Pinpoint the cell where the given text exists, returning its [X, Y] midpoint coordinate. 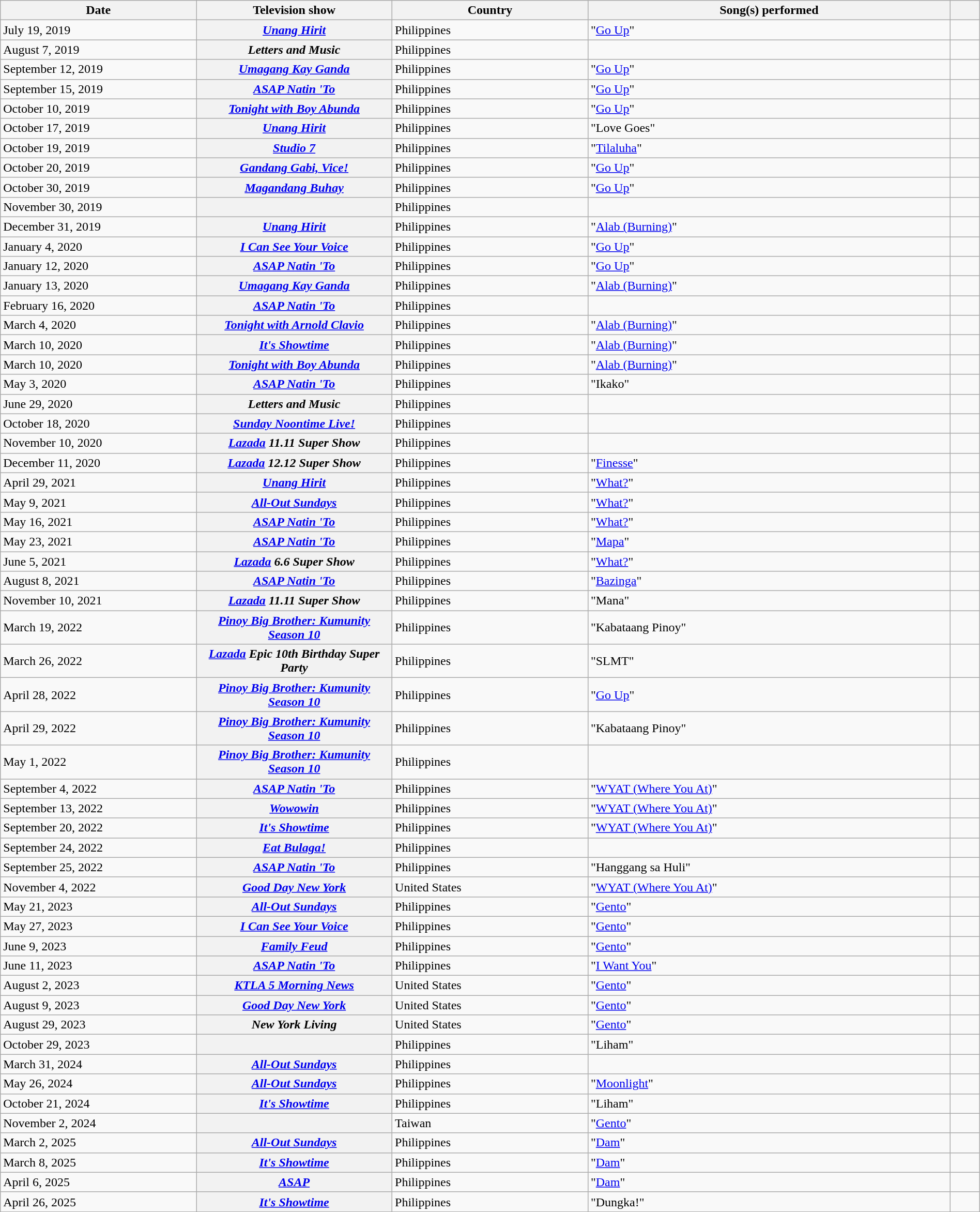
Wowowin [295, 808]
Eat Bulaga! [295, 847]
"Dungka!" [769, 1202]
March 19, 2022 [98, 628]
April 26, 2025 [98, 1202]
May 16, 2021 [98, 522]
Lazada Epic 10th Birthday Super Party [295, 661]
Country [490, 10]
October 20, 2019 [98, 168]
Song(s) performed [769, 10]
September 4, 2022 [98, 789]
"I Want You" [769, 966]
November 2, 2024 [98, 1123]
April 29, 2022 [98, 728]
Sunday Noontime Live! [295, 423]
June 11, 2023 [98, 966]
August 7, 2019 [98, 50]
October 29, 2023 [98, 1044]
"Mana" [769, 601]
April 29, 2021 [98, 482]
January 12, 2020 [98, 266]
"Ikako" [769, 384]
July 19, 2019 [98, 30]
"SLMT" [769, 661]
September 15, 2019 [98, 89]
April 28, 2022 [98, 695]
October 21, 2024 [98, 1103]
October 17, 2019 [98, 128]
New York Living [295, 1025]
October 10, 2019 [98, 109]
May 27, 2023 [98, 926]
"Finesse" [769, 463]
October 19, 2019 [98, 148]
Family Feud [295, 946]
September 25, 2022 [98, 867]
March 31, 2024 [98, 1064]
September 24, 2022 [98, 847]
June 29, 2020 [98, 404]
"Bazinga" [769, 581]
Studio 7 [295, 148]
May 23, 2021 [98, 541]
Date [98, 10]
September 12, 2019 [98, 69]
ASAP [295, 1182]
August 2, 2023 [98, 986]
"Mapa" [769, 541]
May 21, 2023 [98, 906]
September 13, 2022 [98, 808]
October 18, 2020 [98, 423]
"Moonlight" [769, 1084]
March 26, 2022 [98, 661]
Magandang Buhay [295, 187]
Gandang Gabi, Vice! [295, 168]
March 8, 2025 [98, 1162]
KTLA 5 Morning News [295, 986]
November 4, 2022 [98, 887]
"Hanggang sa Huli" [769, 867]
April 6, 2025 [98, 1182]
Lazada 6.6 Super Show [295, 561]
March 2, 2025 [98, 1143]
March 4, 2020 [98, 325]
Television show [295, 10]
June 5, 2021 [98, 561]
November 10, 2020 [98, 443]
"Love Goes" [769, 128]
Taiwan [490, 1123]
June 9, 2023 [98, 946]
November 30, 2019 [98, 207]
December 11, 2020 [98, 463]
September 20, 2022 [98, 828]
May 26, 2024 [98, 1084]
November 10, 2021 [98, 601]
August 8, 2021 [98, 581]
May 1, 2022 [98, 762]
January 4, 2020 [98, 247]
August 9, 2023 [98, 1005]
May 9, 2021 [98, 502]
Lazada 12.12 Super Show [295, 463]
"Tilaluha" [769, 148]
December 31, 2019 [98, 226]
Tonight with Arnold Clavio [295, 325]
February 16, 2020 [98, 306]
August 29, 2023 [98, 1025]
October 30, 2019 [98, 187]
January 13, 2020 [98, 286]
May 3, 2020 [98, 384]
